Return (X, Y) of the center of cell containing provided text 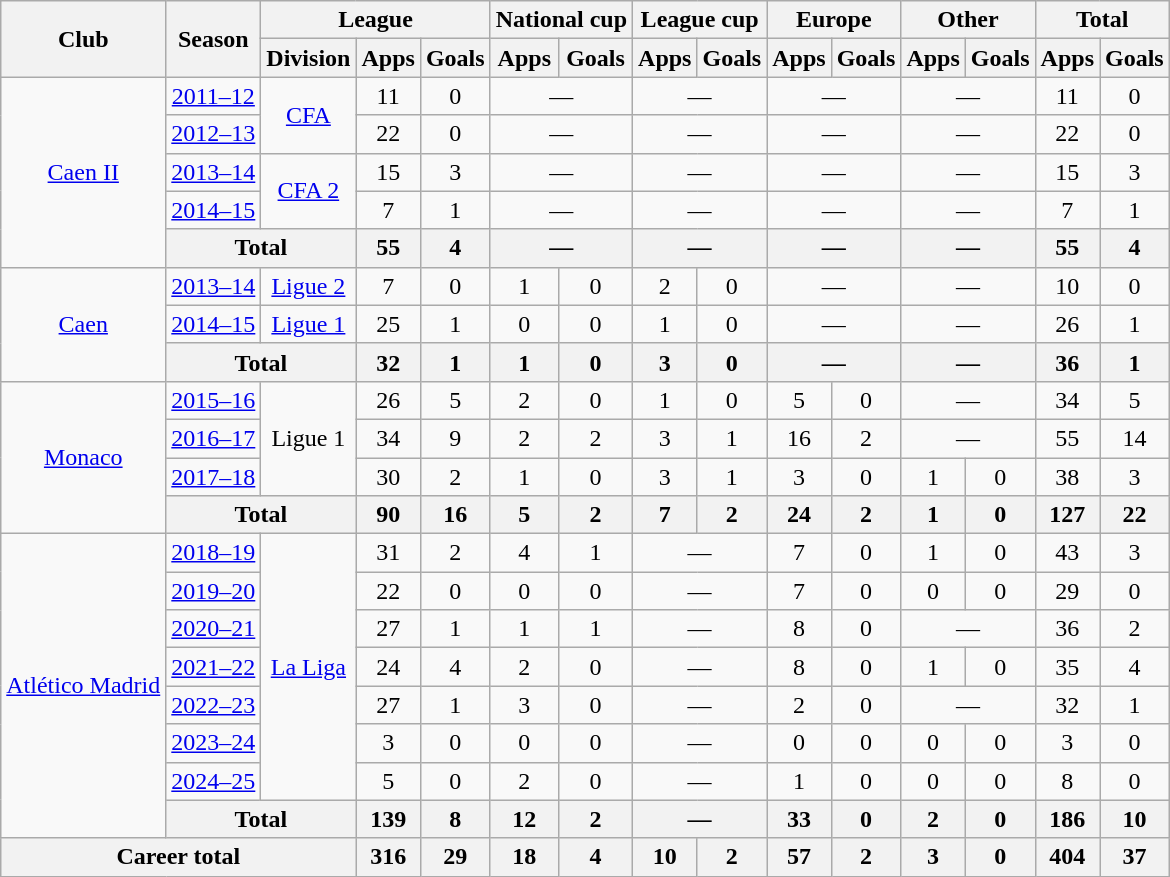
2019–20 (214, 591)
Career total (178, 857)
La Liga (308, 667)
186 (1067, 819)
12 (524, 819)
9 (455, 438)
2012–13 (214, 134)
37 (1135, 857)
33 (799, 819)
Atlético Madrid (84, 686)
18 (524, 857)
404 (1067, 857)
Club (84, 39)
316 (388, 857)
90 (388, 515)
CFA (308, 115)
43 (1067, 553)
38 (1067, 477)
25 (388, 324)
31 (388, 553)
Division (308, 58)
CFA 2 (308, 191)
2015–16 (214, 400)
2016–17 (214, 438)
2021–22 (214, 667)
Monaco (84, 457)
139 (388, 819)
2022–23 (214, 705)
2024–25 (214, 781)
57 (799, 857)
35 (1067, 667)
Caen II (84, 172)
Ligue 2 (308, 286)
2018–19 (214, 553)
Caen (84, 324)
National cup (561, 20)
Europe (834, 20)
Season (214, 39)
2023–24 (214, 743)
League cup (700, 20)
30 (388, 477)
127 (1067, 515)
2020–21 (214, 629)
Other (968, 20)
2017–18 (214, 477)
League (376, 20)
14 (1135, 438)
2011–12 (214, 96)
